Identify which cell holds the provided text, then report its [X, Y] central coordinate. 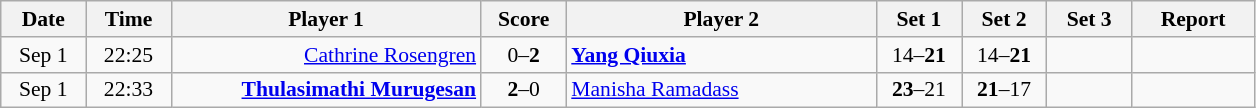
Set 3 [1090, 19]
Manisha Ramadass [721, 90]
Set 1 [918, 19]
Report [1194, 19]
21–17 [1004, 90]
Cathrine Rosengren [326, 55]
Yang Qiuxia [721, 55]
Score [524, 19]
0–2 [524, 55]
22:33 [128, 90]
Player 1 [326, 19]
2–0 [524, 90]
Time [128, 19]
Thulasimathi Murugesan [326, 90]
Date [44, 19]
Set 2 [1004, 19]
Player 2 [721, 19]
23–21 [918, 90]
22:25 [128, 55]
